Locate the cell with the specified text and output its (x, y) center coordinate. 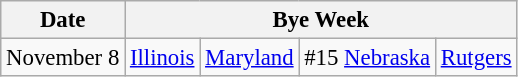
Maryland (250, 58)
Bye Week (321, 20)
#15 Nebraska (367, 58)
Illinois (162, 58)
Rutgers (476, 58)
November 8 (63, 58)
Date (63, 20)
